Return the [X, Y] coordinate for the center point of the cell that contains the specified text.  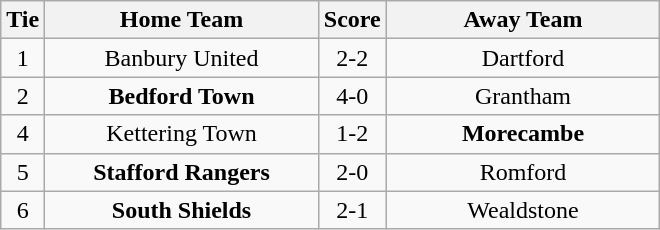
2 [23, 96]
2-2 [352, 58]
Tie [23, 20]
Kettering Town [182, 134]
Stafford Rangers [182, 172]
Bedford Town [182, 96]
2-1 [352, 210]
South Shields [182, 210]
Home Team [182, 20]
Romford [523, 172]
6 [23, 210]
4-0 [352, 96]
Score [352, 20]
Away Team [523, 20]
Grantham [523, 96]
Dartford [523, 58]
1-2 [352, 134]
1 [23, 58]
2-0 [352, 172]
Morecambe [523, 134]
5 [23, 172]
Wealdstone [523, 210]
4 [23, 134]
Banbury United [182, 58]
